Determine the (x, y) coordinate at the center of the cell enclosing the given text.  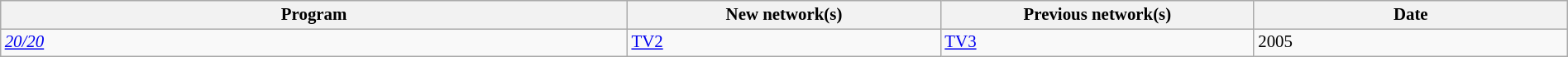
TV3 (1097, 42)
Previous network(s) (1097, 15)
New network(s) (784, 15)
20/20 (314, 42)
TV2 (784, 42)
Date (1411, 15)
2005 (1411, 42)
Program (314, 15)
